Capture the cell that displays the provided text and extract its [X, Y] central coordinate. 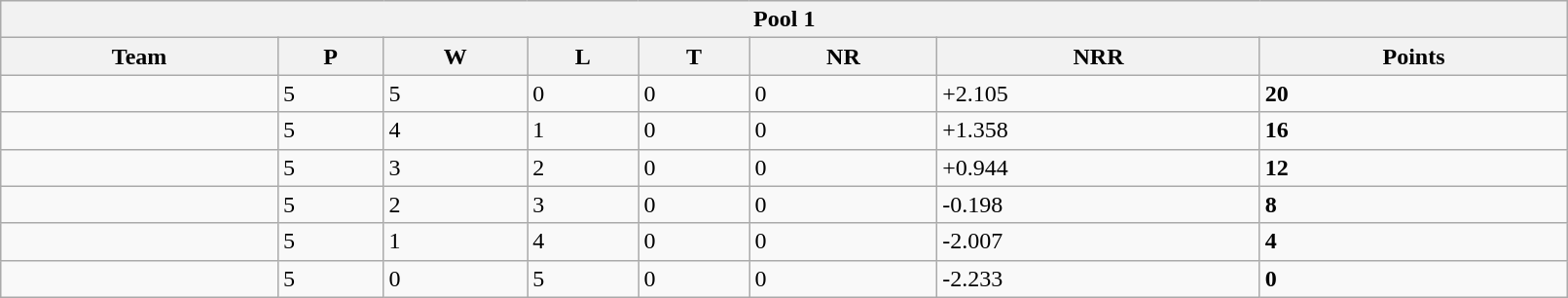
Points [1413, 56]
NR [843, 56]
+0.944 [1098, 168]
16 [1413, 130]
NRR [1098, 56]
-0.198 [1098, 205]
12 [1413, 168]
-2.007 [1098, 242]
T [694, 56]
P [330, 56]
W [456, 56]
8 [1413, 205]
L [583, 56]
+1.358 [1098, 130]
+2.105 [1098, 93]
Team [140, 56]
-2.233 [1098, 279]
Pool 1 [784, 19]
20 [1413, 93]
